Provide the [x, y] coordinate of the cell's center where the given text is located.  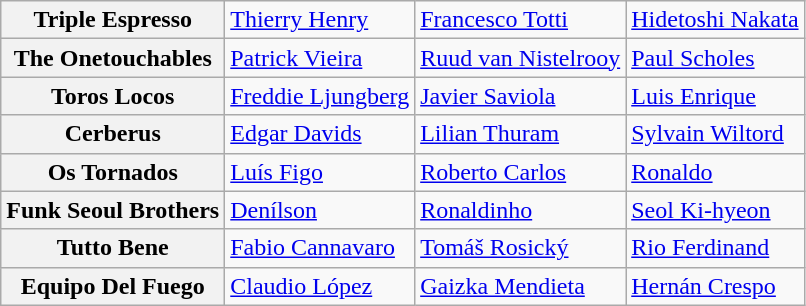
Cerberus [113, 134]
Javier Saviola [520, 96]
Freddie Ljungberg [320, 96]
Paul Scholes [715, 58]
Edgar Davids [320, 134]
Claudio López [320, 286]
Os Tornados [113, 172]
Triple Espresso [113, 20]
Luis Enrique [715, 96]
Hidetoshi Nakata [715, 20]
Tutto Bene [113, 248]
Ronaldinho [520, 210]
Equipo Del Fuego [113, 286]
Tomáš Rosický [520, 248]
Rio Ferdinand [715, 248]
Fabio Cannavaro [320, 248]
Seol Ki-hyeon [715, 210]
Lilian Thuram [520, 134]
Luís Figo [320, 172]
Toros Locos [113, 96]
Funk Seoul Brothers [113, 210]
Ronaldo [715, 172]
Francesco Totti [520, 20]
The Onetouchables [113, 58]
Sylvain Wiltord [715, 134]
Hernán Crespo [715, 286]
Patrick Vieira [320, 58]
Denílson [320, 210]
Roberto Carlos [520, 172]
Thierry Henry [320, 20]
Gaizka Mendieta [520, 286]
Ruud van Nistelrooy [520, 58]
